Identify which cell holds the provided text, then report its [X, Y] central coordinate. 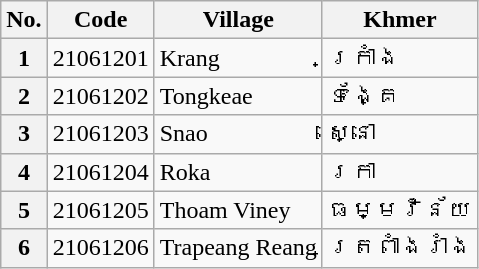
21061206 [100, 248]
ស្នោ [400, 134]
21061201 [100, 58]
Krang [238, 58]
រកា [400, 172]
Thoam Viney [238, 210]
5 [24, 210]
4 [24, 172]
Trapeang Reang [238, 248]
ក្រាំង [400, 58]
21061203 [100, 134]
No. [24, 20]
21061202 [100, 96]
Tongkeae [238, 96]
ត្រពាំងរាំង [400, 248]
Khmer [400, 20]
3 [24, 134]
ធម្មវិន័យ [400, 210]
21061204 [100, 172]
21061205 [100, 210]
6 [24, 248]
Snao [238, 134]
Village [238, 20]
ទង្គែ [400, 96]
2 [24, 96]
Code [100, 20]
1 [24, 58]
Roka [238, 172]
